Return (x, y) of the center of cell containing provided text 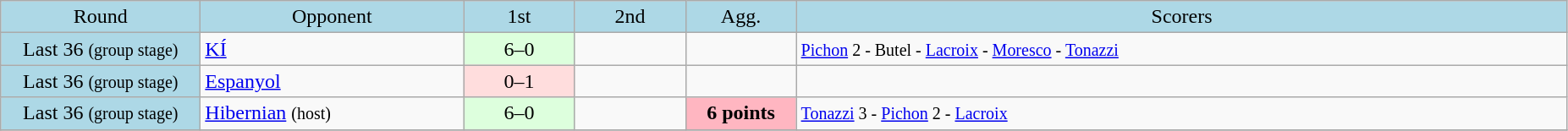
Scorers (1181, 17)
Hibernian (host) (332, 113)
0–1 (520, 81)
Round (101, 17)
Tonazzi 3 - Pichon 2 - Lacroix (1181, 113)
Agg. (741, 17)
KÍ (332, 49)
Espanyol (332, 81)
1st (520, 17)
Opponent (332, 17)
6 points (741, 113)
2nd (630, 17)
Pichon 2 - Butel - Lacroix - Moresco - Tonazzi (1181, 49)
